Output the [X, Y] coordinate of the center of the cell containing the given text.  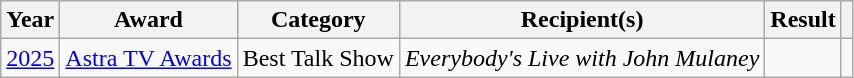
Astra TV Awards [148, 58]
2025 [30, 58]
Award [148, 20]
Recipient(s) [582, 20]
Best Talk Show [318, 58]
Everybody's Live with John Mulaney [582, 58]
Result [803, 20]
Category [318, 20]
Year [30, 20]
